Locate the cell with the specified text and output its [x, y] center coordinate. 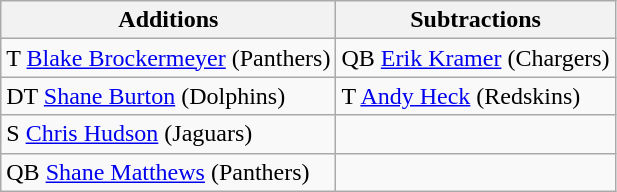
DT Shane Burton (Dolphins) [168, 96]
QB Erik Kramer (Chargers) [476, 58]
Additions [168, 20]
QB Shane Matthews (Panthers) [168, 172]
T Andy Heck (Redskins) [476, 96]
S Chris Hudson (Jaguars) [168, 134]
T Blake Brockermeyer (Panthers) [168, 58]
Subtractions [476, 20]
